Detect which cell encompasses the target text, then output its (X, Y) center coordinate. 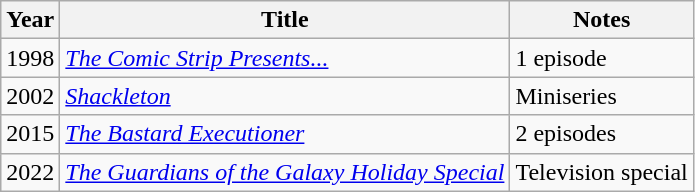
Miniseries (602, 96)
2 episodes (602, 134)
The Bastard Executioner (285, 134)
The Guardians of the Galaxy Holiday Special (285, 172)
Shackleton (285, 96)
The Comic Strip Presents... (285, 58)
1 episode (602, 58)
Title (285, 20)
Television special (602, 172)
2002 (30, 96)
1998 (30, 58)
Year (30, 20)
2015 (30, 134)
Notes (602, 20)
2022 (30, 172)
